Locate the cell with the specified text and output its (x, y) center coordinate. 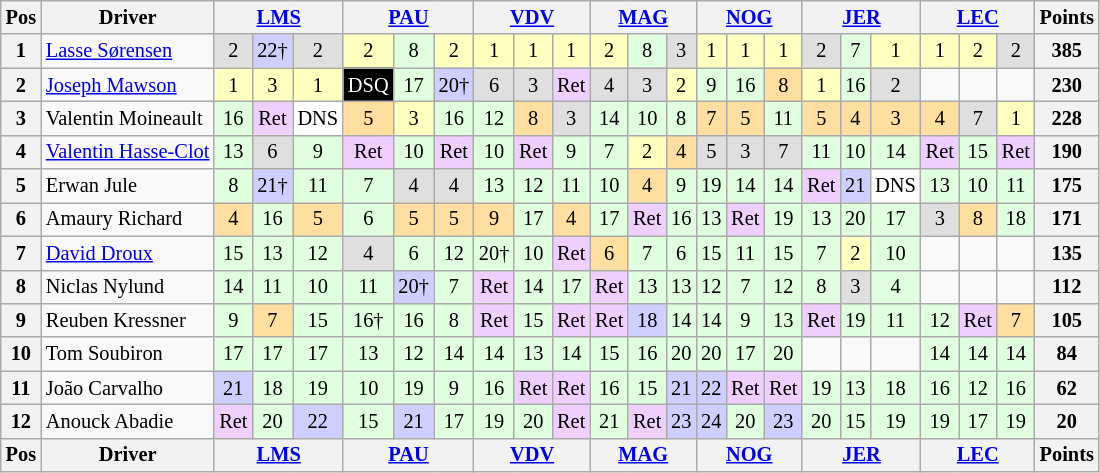
Valentin Hasse-Clot (128, 152)
DSQ (368, 85)
62 (1067, 388)
84 (1067, 354)
228 (1067, 118)
385 (1067, 51)
Erwan Jule (128, 186)
171 (1067, 219)
Amaury Richard (128, 219)
Niclas Nylund (128, 287)
230 (1067, 85)
135 (1067, 253)
16† (368, 320)
Joseph Mawson (128, 85)
24 (711, 421)
190 (1067, 152)
Tom Soubiron (128, 354)
105 (1067, 320)
David Droux (128, 253)
João Carvalho (128, 388)
Lasse Sørensen (128, 51)
112 (1067, 287)
Reuben Kressner (128, 320)
175 (1067, 186)
22† (272, 51)
Valentin Moineault (128, 118)
Anouck Abadie (128, 421)
21† (272, 186)
